Locate the cell with the specified text and output its [X, Y] center coordinate. 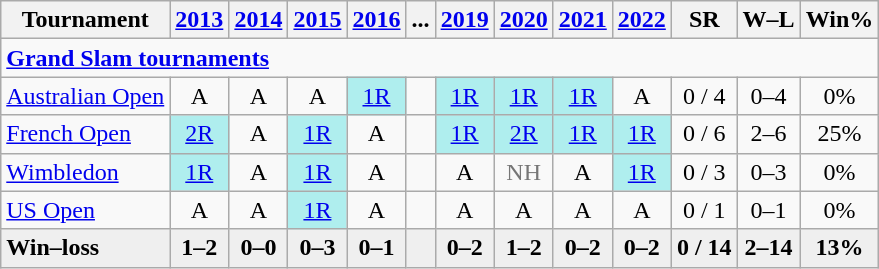
25% [840, 134]
0 / 6 [704, 134]
2014 [258, 20]
W–L [768, 20]
2020 [524, 20]
2015 [318, 20]
Win–loss [86, 248]
Tournament [86, 20]
0–0 [258, 248]
US Open [86, 210]
2016 [376, 20]
Win% [840, 20]
13% [840, 248]
Australian Open [86, 96]
NH [524, 172]
0 / 1 [704, 210]
... [420, 20]
0 / 3 [704, 172]
2013 [200, 20]
2–14 [768, 248]
SR [704, 20]
0 / 14 [704, 248]
2022 [642, 20]
2019 [464, 20]
French Open [86, 134]
2–6 [768, 134]
0 / 4 [704, 96]
Grand Slam tournaments [440, 58]
2021 [582, 20]
Wimbledon [86, 172]
0–4 [768, 96]
